Identify which cell holds the provided text, then report its [x, y] central coordinate. 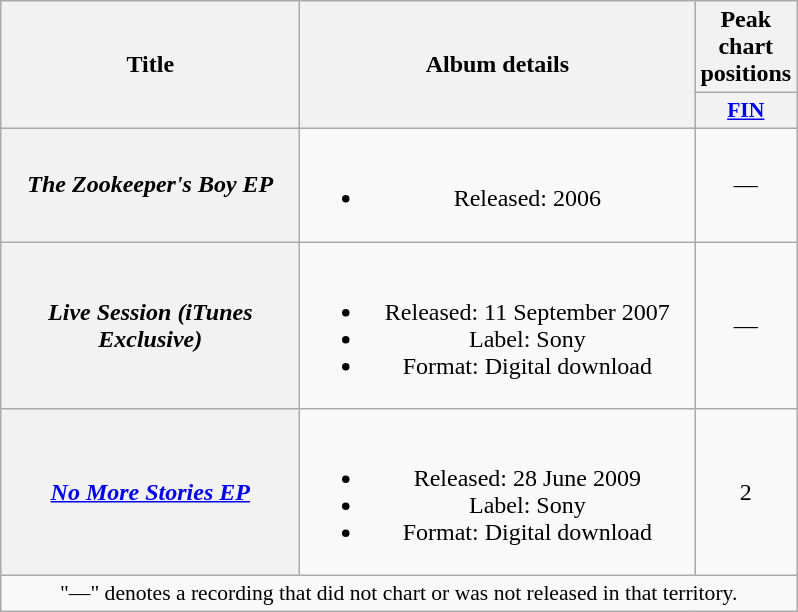
Released: 11 September 2007Label: SonyFormat: Digital download [498, 326]
No More Stories EP [150, 492]
Album details [498, 65]
The Zookeeper's Boy EP [150, 184]
FIN [746, 111]
Peak chart positions [746, 47]
"—" denotes a recording that did not chart or was not released in that territory. [399, 594]
Released: 28 June 2009Label: SonyFormat: Digital download [498, 492]
2 [746, 492]
Title [150, 65]
Released: 2006 [498, 184]
Live Session (iTunes Exclusive) [150, 326]
